Return (X, Y) of the center of cell containing provided text 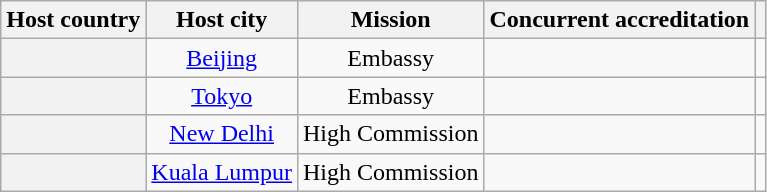
Concurrent accreditation (620, 20)
Host city (222, 20)
Kuala Lumpur (222, 172)
Tokyo (222, 96)
Host country (74, 20)
Mission (390, 20)
Beijing (222, 58)
New Delhi (222, 134)
